Extract the [x, y] coordinate from the center of the cell holding the provided text.  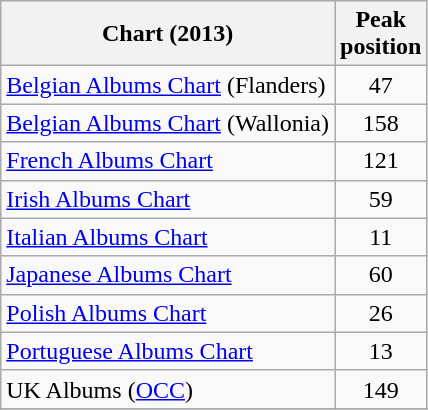
47 [380, 85]
121 [380, 161]
Belgian Albums Chart (Flanders) [168, 85]
11 [380, 237]
Chart (2013) [168, 34]
Italian Albums Chart [168, 237]
Japanese Albums Chart [168, 275]
French Albums Chart [168, 161]
Belgian Albums Chart (Wallonia) [168, 123]
59 [380, 199]
Polish Albums Chart [168, 313]
Portuguese Albums Chart [168, 351]
60 [380, 275]
UK Albums (OCC) [168, 389]
13 [380, 351]
Irish Albums Chart [168, 199]
149 [380, 389]
26 [380, 313]
158 [380, 123]
Peakposition [380, 34]
